From the cell containing the given text, extract its center point as [x, y] coordinate. 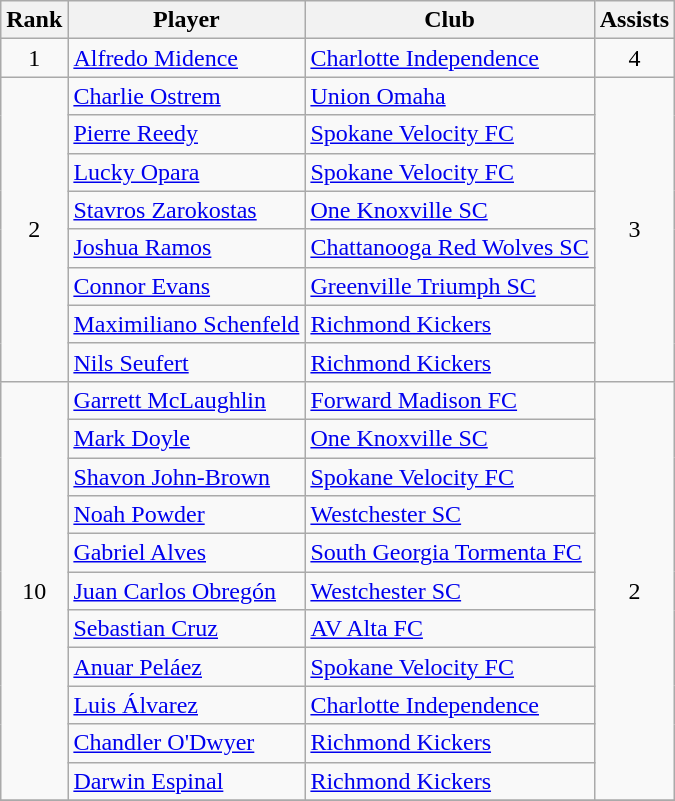
Garrett McLaughlin [186, 400]
Connor Evans [186, 286]
Mark Doyle [186, 438]
Lucky Opara [186, 172]
Pierre Reedy [186, 134]
Stavros Zarokostas [186, 210]
Shavon John-Brown [186, 477]
3 [634, 229]
Union Omaha [450, 96]
Assists [634, 20]
Joshua Ramos [186, 248]
1 [34, 58]
South Georgia Tormenta FC [450, 553]
10 [34, 590]
Anuar Peláez [186, 667]
Juan Carlos Obregón [186, 591]
Chattanooga Red Wolves SC [450, 248]
Nils Seufert [186, 362]
Charlie Ostrem [186, 96]
Sebastian Cruz [186, 629]
Forward Madison FC [450, 400]
Luis Álvarez [186, 705]
Gabriel Alves [186, 553]
4 [634, 58]
AV Alta FC [450, 629]
Alfredo Midence [186, 58]
Player [186, 20]
Greenville Triumph SC [450, 286]
Maximiliano Schenfeld [186, 324]
Darwin Espinal [186, 781]
Noah Powder [186, 515]
Club [450, 20]
Rank [34, 20]
Chandler O'Dwyer [186, 743]
